Identify which cell holds the provided text, then report its (X, Y) central coordinate. 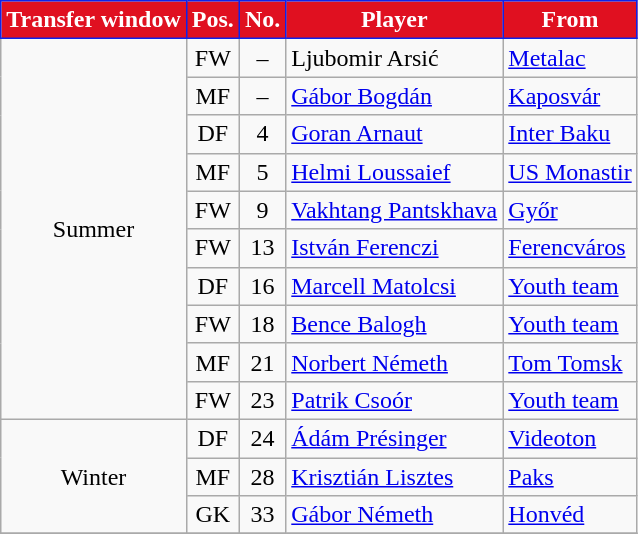
Videoton (570, 438)
Player (394, 20)
Paks (570, 477)
Ferencváros (570, 248)
Győr (570, 210)
21 (262, 362)
Honvéd (570, 515)
Gábor Németh (394, 515)
Gábor Bogdán (394, 96)
23 (262, 400)
Vakhtang Pantskhava (394, 210)
33 (262, 515)
US Monastir (570, 172)
Ádám Présinger (394, 438)
Marcell Matolcsi (394, 286)
István Ferenczi (394, 248)
9 (262, 210)
Krisztián Lisztes (394, 477)
Norbert Németh (394, 362)
4 (262, 134)
Inter Baku (570, 134)
28 (262, 477)
5 (262, 172)
Kaposvár (570, 96)
Metalac (570, 58)
Helmi Loussaief (394, 172)
24 (262, 438)
Pos. (212, 20)
Summer (94, 230)
Patrik Csoór (394, 400)
Bence Balogh (394, 324)
From (570, 20)
16 (262, 286)
Tom Tomsk (570, 362)
Transfer window (94, 20)
GK (212, 515)
No. (262, 20)
Goran Arnaut (394, 134)
Winter (94, 476)
Ljubomir Arsić (394, 58)
18 (262, 324)
13 (262, 248)
